Return the [x, y] coordinate for the center point of the cell that contains the specified text.  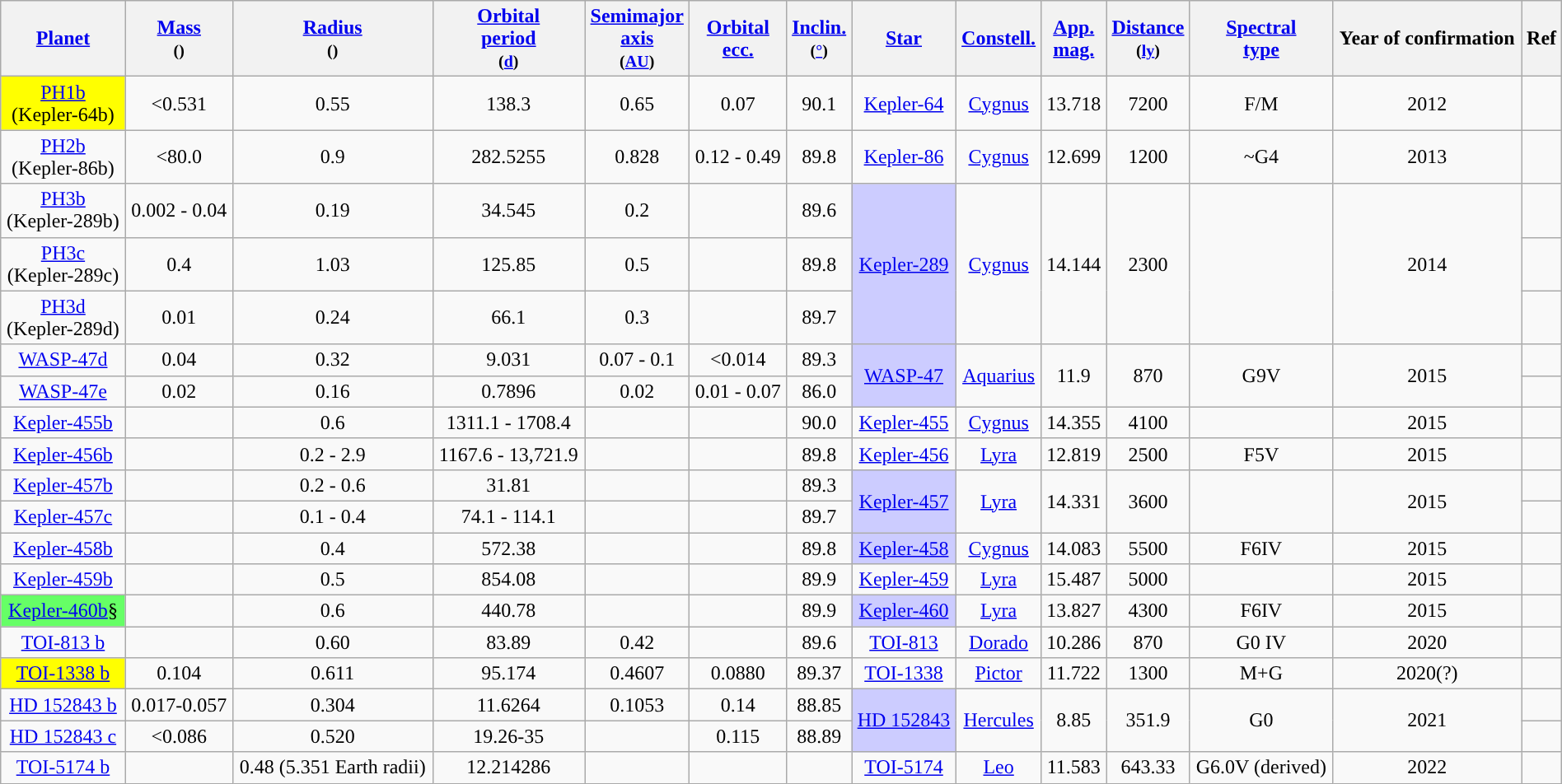
2020(?) [1427, 674]
App.mag. [1074, 39]
Kepler-455 [905, 422]
14.331 [1074, 501]
PH1b(Kepler-64b) [63, 104]
PH3c(Kepler-289c) [63, 264]
Aquarius [998, 376]
14.355 [1074, 422]
0.304 [333, 705]
Hercules [998, 721]
0.104 [179, 674]
Kepler-86 [905, 156]
WASP-47 [905, 376]
0.19 [333, 211]
Kepler-457c [63, 516]
2022 [1427, 768]
Ref [1541, 39]
0.002 - 0.04 [179, 211]
2500 [1148, 454]
WASP-47e [63, 391]
0.2 - 0.6 [333, 485]
86.0 [819, 391]
TOI-813 [905, 642]
HD 152843 [905, 721]
HD 152843 c [63, 736]
10.286 [1074, 642]
19.26-35 [509, 736]
0.65 [638, 104]
351.9 [1148, 721]
Spectraltype [1260, 39]
11.583 [1074, 768]
Kepler-455b [63, 422]
34.545 [509, 211]
0.24 [333, 318]
5500 [1148, 548]
Planet [63, 39]
0.520 [333, 736]
G6.0V (derived) [1260, 768]
8.85 [1074, 721]
0.3 [638, 318]
0.9 [333, 156]
Kepler-457b [63, 485]
1200 [1148, 156]
Distance (ly) [1148, 39]
G0 IV [1260, 642]
854.08 [509, 580]
4100 [1148, 422]
440.78 [509, 611]
TOI-1338 [905, 674]
14.144 [1074, 264]
88.85 [819, 705]
83.89 [509, 642]
F/M [1260, 104]
2020 [1427, 642]
0.04 [179, 360]
PH3d(Kepler-289d) [63, 318]
Orbitalecc. [738, 39]
11.9 [1074, 376]
2300 [1148, 264]
Mass() [179, 39]
138.3 [509, 104]
643.33 [1148, 768]
<80.0 [179, 156]
~G4 [1260, 156]
12.819 [1074, 454]
66.1 [509, 318]
Kepler-456b [63, 454]
0.828 [638, 156]
Pictor [998, 674]
Kepler-456 [905, 454]
HD 152843 b [63, 705]
Kepler-459b [63, 580]
1311.1 - 1708.4 [509, 422]
89.37 [819, 674]
13.718 [1074, 104]
PH3b(Kepler-289b) [63, 211]
90.0 [819, 422]
0.1 - 0.4 [333, 516]
0.2 - 2.9 [333, 454]
74.1 - 114.1 [509, 516]
0.16 [333, 391]
Kepler-457 [905, 501]
Year of confirmation [1427, 39]
Inclin.(°) [819, 39]
0.0880 [738, 674]
2012 [1427, 104]
0.55 [333, 104]
2021 [1427, 721]
Radius() [333, 39]
Semimajoraxis(AU) [638, 39]
31.81 [509, 485]
1.03 [333, 264]
95.174 [509, 674]
M+G [1260, 674]
2014 [1427, 264]
0.01 [179, 318]
Star [905, 39]
2013 [1427, 156]
G9V [1260, 376]
0.7896 [509, 391]
Leo [998, 768]
TOI-5174 [905, 768]
<0.014 [738, 360]
Kepler-460b§ [63, 611]
Kepler-459 [905, 580]
0.115 [738, 736]
12.214286 [509, 768]
14.083 [1074, 548]
Kepler-458 [905, 548]
9.031 [509, 360]
PH2b(Kepler-86b) [63, 156]
0.017-0.057 [179, 705]
90.1 [819, 104]
<0.086 [179, 736]
<0.531 [179, 104]
0.611 [333, 674]
Kepler-460 [905, 611]
Orbitalperiod(d) [509, 39]
13.827 [1074, 611]
11.6264 [509, 705]
3600 [1148, 501]
TOI-1338 b [63, 674]
TOI-813 b [63, 642]
0.12 - 0.49 [738, 156]
0.1053 [638, 705]
Kepler-64 [905, 104]
0.48 (5.351 Earth radii) [333, 768]
0.32 [333, 360]
11.722 [1074, 674]
0.07 [738, 104]
15.487 [1074, 580]
125.85 [509, 264]
4300 [1148, 611]
Kepler-289 [905, 264]
TOI-5174 b [63, 768]
G0 [1260, 721]
7200 [1148, 104]
572.38 [509, 548]
0.07 - 0.1 [638, 360]
88.89 [819, 736]
1167.6 - 13,721.9 [509, 454]
1300 [1148, 674]
0.60 [333, 642]
Kepler-458b [63, 548]
0.42 [638, 642]
0.01 - 0.07 [738, 391]
5000 [1148, 580]
0.2 [638, 211]
WASP-47d [63, 360]
Dorado [998, 642]
0.14 [738, 705]
282.5255 [509, 156]
Constell. [998, 39]
12.699 [1074, 156]
0.4607 [638, 674]
F5V [1260, 454]
